Identify which cell holds the provided text, then report its (x, y) central coordinate. 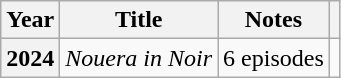
Title (139, 20)
2024 (30, 58)
Nouera in Noir (139, 58)
6 episodes (274, 58)
Year (30, 20)
Notes (274, 20)
